Detect which cell encompasses the target text, then output its [x, y] center coordinate. 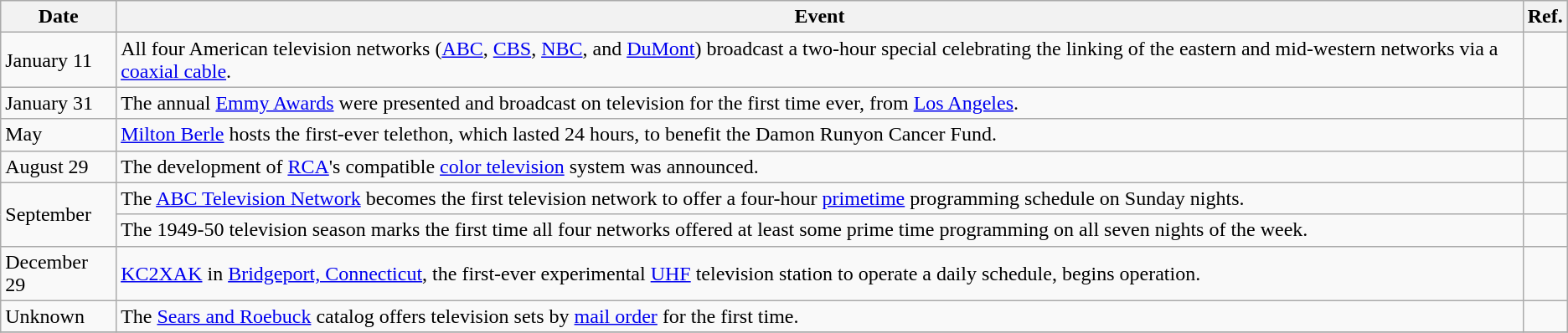
The annual Emmy Awards were presented and broadcast on television for the first time ever, from Los Angeles. [820, 103]
May [59, 135]
The 1949-50 television season marks the first time all four networks offered at least some prime time programming on all seven nights of the week. [820, 230]
The Sears and Roebuck catalog offers television sets by mail order for the first time. [820, 316]
KC2XAK in Bridgeport, Connecticut, the first-ever experimental UHF television station to operate a daily schedule, begins operation. [820, 273]
Event [820, 17]
The development of RCA's compatible color television system was announced. [820, 166]
December 29 [59, 273]
Unknown [59, 316]
January 31 [59, 103]
January 11 [59, 60]
August 29 [59, 166]
September [59, 214]
Date [59, 17]
Milton Berle hosts the first-ever telethon, which lasted 24 hours, to benefit the Damon Runyon Cancer Fund. [820, 135]
The ABC Television Network becomes the first television network to offer a four-hour primetime programming schedule on Sunday nights. [820, 198]
Ref. [1545, 17]
